From the cell containing the given text, extract its center point as [x, y] coordinate. 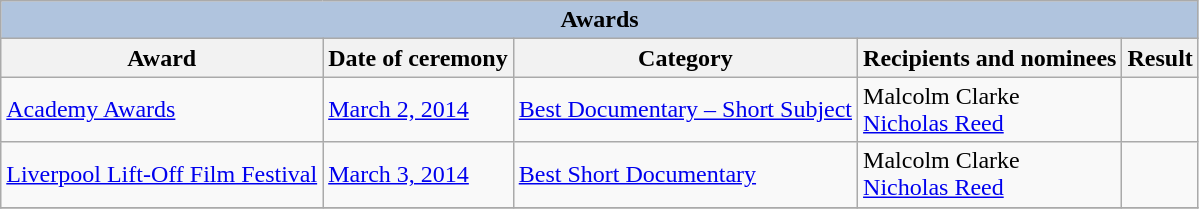
Awards [600, 20]
Liverpool Lift-Off Film Festival [162, 174]
Best Short Documentary [685, 174]
Result [1160, 58]
Award [162, 58]
Category [685, 58]
March 3, 2014 [418, 174]
Recipients and nominees [990, 58]
Best Documentary – Short Subject [685, 110]
March 2, 2014 [418, 110]
Academy Awards [162, 110]
Date of ceremony [418, 58]
